Output the [x, y] coordinate of the center of the cell containing the given text.  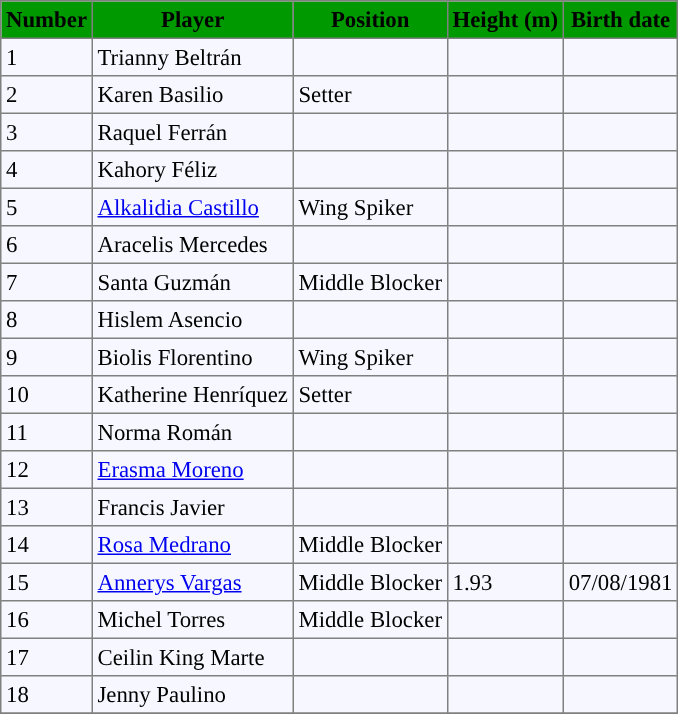
11 [47, 432]
Raquel Ferrán [192, 132]
Player [192, 20]
17 [47, 657]
2 [47, 95]
Michel Torres [192, 620]
Position [370, 20]
Height (m) [505, 20]
Aracelis Mercedes [192, 245]
Trianny Beltrán [192, 57]
Erasma Moreno [192, 470]
Birth date [620, 20]
6 [47, 245]
18 [47, 695]
Biolis Florentino [192, 357]
14 [47, 545]
1 [47, 57]
13 [47, 507]
Kahory Féliz [192, 170]
07/08/1981 [620, 582]
15 [47, 582]
16 [47, 620]
Alkalidia Castillo [192, 207]
12 [47, 470]
10 [47, 395]
Santa Guzmán [192, 282]
Annerys Vargas [192, 582]
Ceilin King Marte [192, 657]
Norma Román [192, 432]
8 [47, 320]
4 [47, 170]
1.93 [505, 582]
5 [47, 207]
Hislem Asencio [192, 320]
Rosa Medrano [192, 545]
Katherine Henríquez [192, 395]
9 [47, 357]
Francis Javier [192, 507]
7 [47, 282]
Karen Basilio [192, 95]
Number [47, 20]
3 [47, 132]
Jenny Paulino [192, 695]
